Scan for the cell matching the given text and deliver its (x, y) coordinate at center. 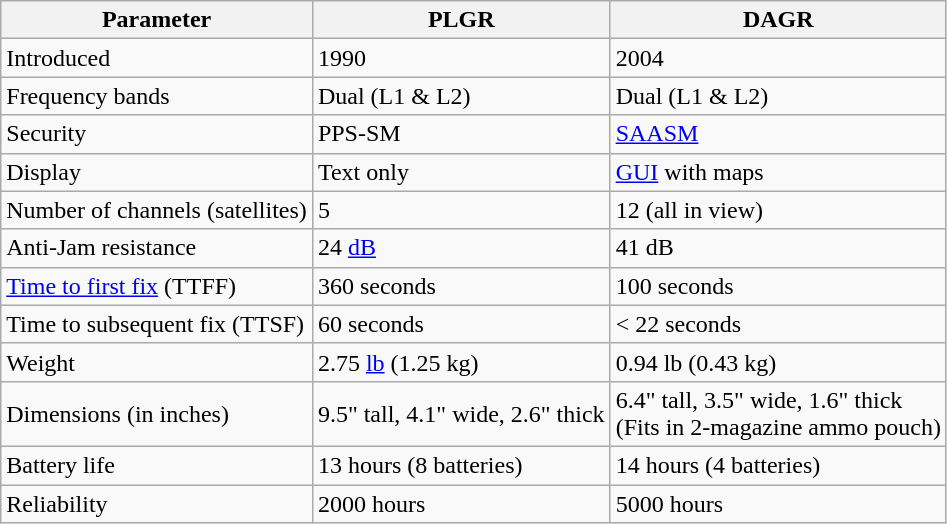
6.4" tall, 3.5" wide, 1.6" thick(Fits in 2-magazine ammo pouch) (778, 414)
13 hours (8 batteries) (461, 465)
PLGR (461, 20)
Display (157, 172)
2000 hours (461, 503)
Security (157, 134)
12 (all in view) (778, 210)
9.5" tall, 4.1" wide, 2.6" thick (461, 414)
Number of channels (satellites) (157, 210)
Text only (461, 172)
Introduced (157, 58)
360 seconds (461, 286)
2.75 lb (1.25 kg) (461, 362)
100 seconds (778, 286)
Reliability (157, 503)
Battery life (157, 465)
24 dB (461, 248)
PPS-SM (461, 134)
Time to first fix (TTFF) (157, 286)
SAASM (778, 134)
Dimensions (in inches) (157, 414)
Parameter (157, 20)
Frequency bands (157, 96)
5 (461, 210)
0.94 lb (0.43 kg) (778, 362)
GUI with maps (778, 172)
1990 (461, 58)
14 hours (4 batteries) (778, 465)
41 dB (778, 248)
DAGR (778, 20)
Time to subsequent fix (TTSF) (157, 324)
< 22 seconds (778, 324)
Weight (157, 362)
2004 (778, 58)
Anti-Jam resistance (157, 248)
60 seconds (461, 324)
5000 hours (778, 503)
